Detect which cell encompasses the target text, then output its [x, y] center coordinate. 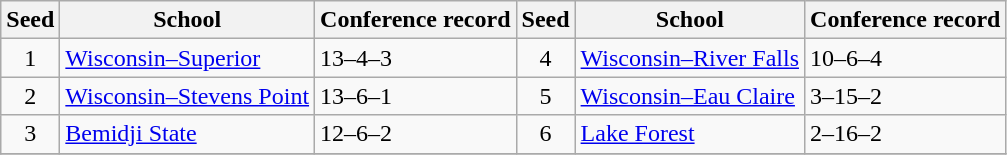
6 [546, 134]
13–4–3 [416, 58]
Wisconsin–Eau Claire [690, 96]
5 [546, 96]
1 [30, 58]
13–6–1 [416, 96]
10–6–4 [906, 58]
4 [546, 58]
3–15–2 [906, 96]
Wisconsin–Stevens Point [188, 96]
2–16–2 [906, 134]
3 [30, 134]
2 [30, 96]
12–6–2 [416, 134]
Lake Forest [690, 134]
Wisconsin–Superior [188, 58]
Wisconsin–River Falls [690, 58]
Bemidji State [188, 134]
